Scan for the cell matching the given text and deliver its (X, Y) coordinate at center. 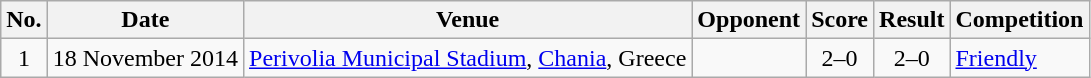
18 November 2014 (145, 58)
Opponent (749, 20)
Friendly (1020, 58)
Date (145, 20)
Perivolia Municipal Stadium, Chania, Greece (468, 58)
No. (24, 20)
Result (912, 20)
1 (24, 58)
Score (840, 20)
Venue (468, 20)
Competition (1020, 20)
